Extract the [X, Y] coordinate from the center of the cell holding the provided text.  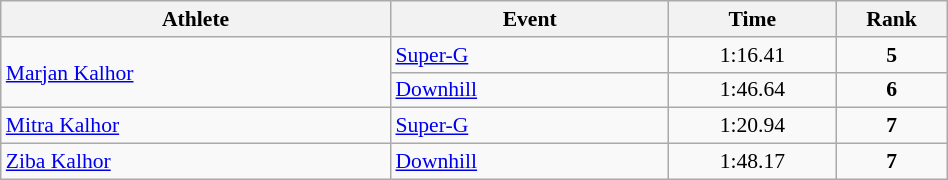
6 [892, 90]
Time [752, 19]
Event [529, 19]
1:46.64 [752, 90]
Marjan Kalhor [196, 72]
5 [892, 55]
Ziba Kalhor [196, 162]
Mitra Kalhor [196, 126]
Athlete [196, 19]
1:16.41 [752, 55]
Rank [892, 19]
1:20.94 [752, 126]
1:48.17 [752, 162]
